Return the (x, y) coordinate for the center point of the cell that contains the specified text.  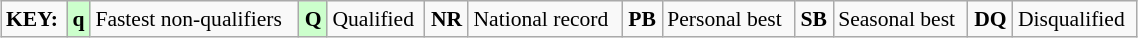
PB (642, 19)
Personal best (728, 19)
Fastest non-qualifiers (194, 19)
Q (314, 19)
National record (545, 19)
DQ (990, 19)
Seasonal best (900, 19)
SB (814, 19)
NR (447, 19)
Qualified (376, 19)
q (78, 19)
KEY: (34, 19)
Disqualified (1075, 19)
